From the cell containing the given text, extract its center point as [x, y] coordinate. 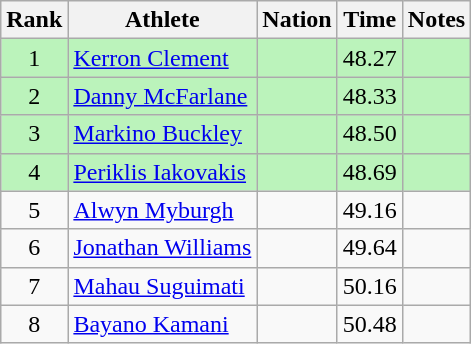
Jonathan Williams [162, 248]
Kerron Clement [162, 58]
Alwyn Myburgh [162, 210]
Notes [436, 20]
49.16 [370, 210]
8 [34, 324]
49.64 [370, 248]
Periklis Iakovakis [162, 172]
Mahau Suguimati [162, 286]
5 [34, 210]
48.50 [370, 134]
Nation [297, 20]
Bayano Kamani [162, 324]
50.16 [370, 286]
4 [34, 172]
48.69 [370, 172]
Danny McFarlane [162, 96]
3 [34, 134]
Rank [34, 20]
48.33 [370, 96]
1 [34, 58]
7 [34, 286]
2 [34, 96]
Markino Buckley [162, 134]
Time [370, 20]
Athlete [162, 20]
50.48 [370, 324]
48.27 [370, 58]
6 [34, 248]
